Extract the [X, Y] coordinate from the center of the cell holding the provided text.  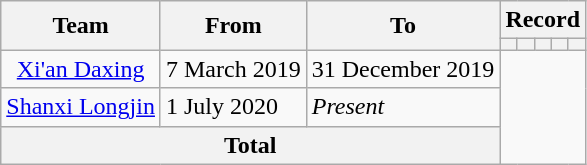
Record [543, 20]
Team [81, 26]
From [233, 26]
Shanxi Longjin [81, 107]
7 March 2019 [233, 69]
Xi'an Daxing [81, 69]
31 December 2019 [403, 69]
Present [403, 107]
Total [250, 145]
1 July 2020 [233, 107]
To [403, 26]
